Extract the (X, Y) coordinate from the center of the cell holding the provided text.  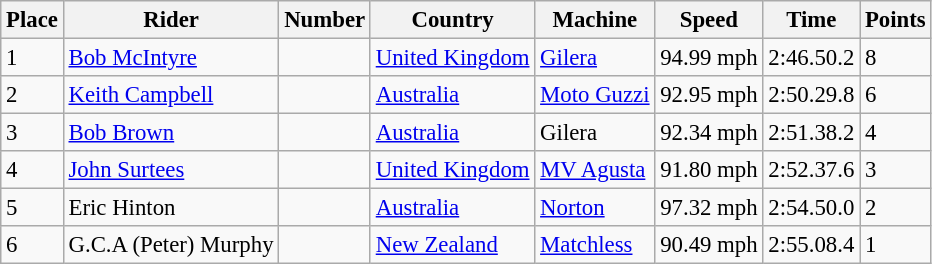
90.49 mph (709, 245)
John Surtees (171, 170)
Points (896, 20)
Eric Hinton (171, 208)
Moto Guzzi (595, 95)
New Zealand (452, 245)
Number (325, 20)
Bob Brown (171, 133)
92.34 mph (709, 133)
5 (32, 208)
Time (812, 20)
92.95 mph (709, 95)
94.99 mph (709, 58)
MV Agusta (595, 170)
2:50.29.8 (812, 95)
2:54.50.0 (812, 208)
G.C.A (Peter) Murphy (171, 245)
Place (32, 20)
2:55.08.4 (812, 245)
91.80 mph (709, 170)
Country (452, 20)
Machine (595, 20)
Rider (171, 20)
Keith Campbell (171, 95)
Speed (709, 20)
Norton (595, 208)
2:52.37.6 (812, 170)
2:46.50.2 (812, 58)
97.32 mph (709, 208)
2:51.38.2 (812, 133)
Matchless (595, 245)
Bob McIntyre (171, 58)
8 (896, 58)
